For the text-containing cell, return its midpoint in (X, Y) coordinate format. 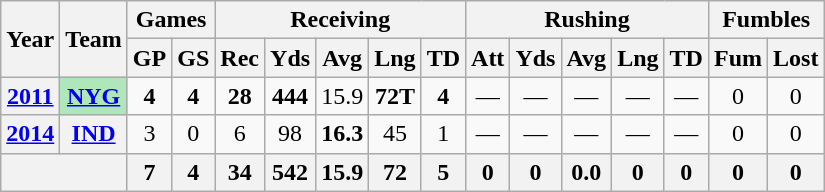
GP (149, 58)
Games (170, 20)
3 (149, 134)
Receiving (340, 20)
NYG (94, 96)
5 (443, 172)
72 (395, 172)
Fumbles (766, 20)
Rec (240, 58)
6 (240, 134)
16.3 (342, 134)
Year (30, 39)
GS (194, 58)
72T (395, 96)
34 (240, 172)
Lost (796, 58)
Rushing (588, 20)
7 (149, 172)
98 (290, 134)
45 (395, 134)
Team (94, 39)
Att (488, 58)
Fum (738, 58)
0.0 (586, 172)
542 (290, 172)
444 (290, 96)
1 (443, 134)
2014 (30, 134)
IND (94, 134)
28 (240, 96)
2011 (30, 96)
